Scan for the cell matching the given text and deliver its [x, y] coordinate at center. 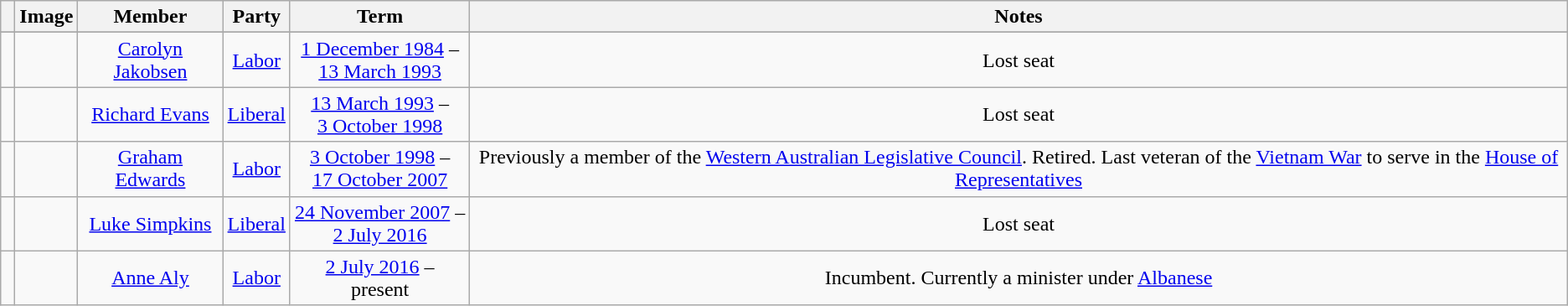
Image [47, 17]
Carolyn Jakobsen [151, 60]
2 July 2016 –present [379, 278]
24 November 2007 –2 July 2016 [379, 223]
Incumbent. Currently a minister under Albanese [1019, 278]
Member [151, 17]
Party [256, 17]
Richard Evans [151, 114]
13 March 1993 –3 October 1998 [379, 114]
Anne Aly [151, 278]
Graham Edwards [151, 169]
1 December 1984 –13 March 1993 [379, 60]
Luke Simpkins [151, 223]
Term [379, 17]
Notes [1019, 17]
Previously a member of the Western Australian Legislative Council. Retired. Last veteran of the Vietnam War to serve in the House of Representatives [1019, 169]
3 October 1998 –17 October 2007 [379, 169]
